Determine the (x, y) coordinate at the center of the cell enclosing the given text.  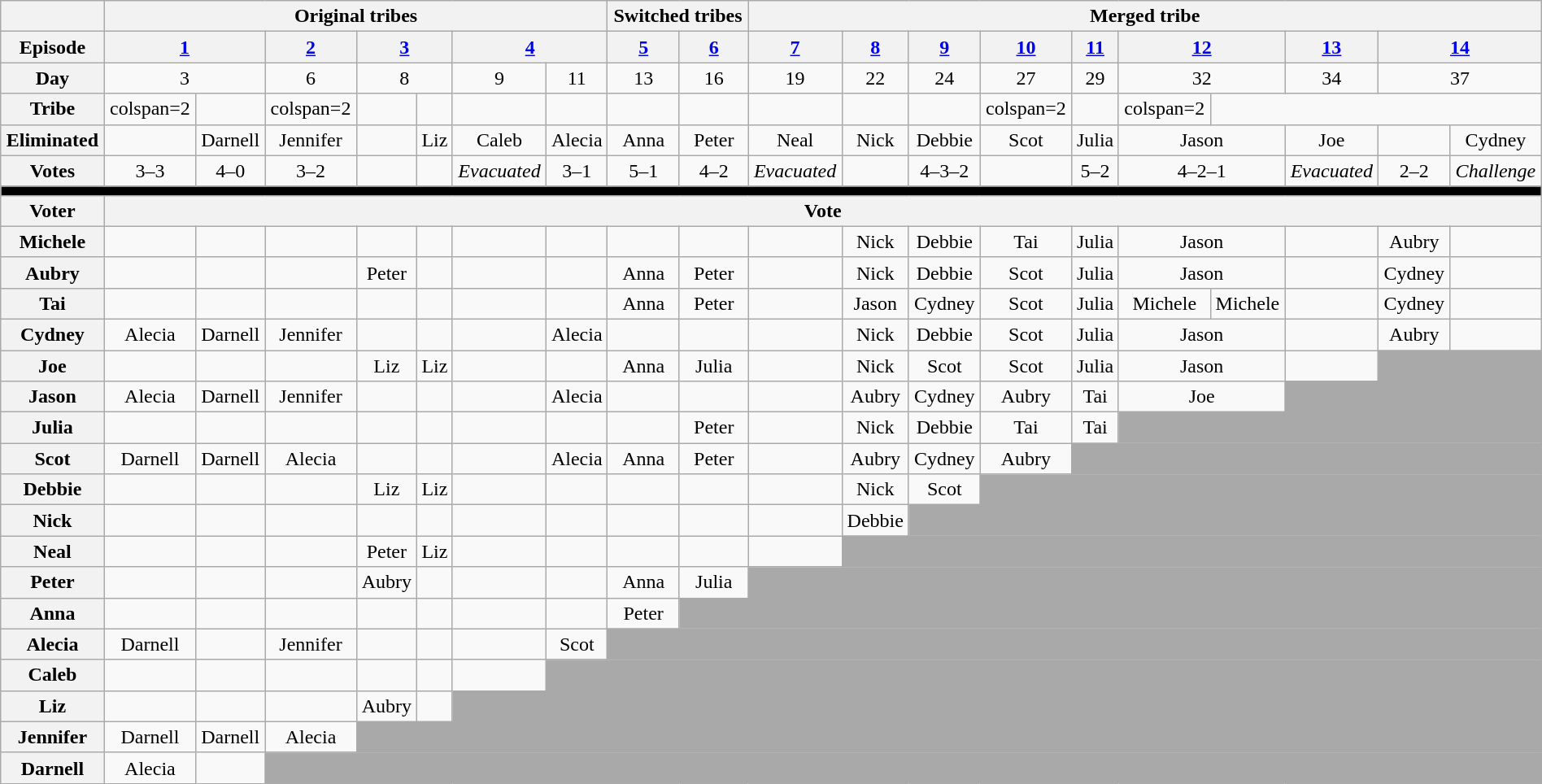
Original tribes (356, 16)
5–2 (1096, 171)
3–2 (311, 171)
34 (1332, 78)
4 (529, 47)
7 (795, 47)
Switched tribes (678, 16)
Eliminated (52, 140)
4–3–2 (944, 171)
Vote (823, 211)
4–2 (714, 171)
2–2 (1414, 171)
19 (795, 78)
Challenge (1496, 171)
24 (944, 78)
Day (52, 78)
5 (643, 47)
3–3 (150, 171)
27 (1026, 78)
32 (1201, 78)
2 (311, 47)
Merged tribe (1145, 16)
3–1 (577, 171)
12 (1201, 47)
Episode (52, 47)
37 (1460, 78)
4–2–1 (1201, 171)
1 (185, 47)
16 (714, 78)
Voter (52, 211)
5–1 (643, 171)
29 (1096, 78)
22 (875, 78)
Tribe (52, 109)
Votes (52, 171)
14 (1460, 47)
4–0 (231, 171)
10 (1026, 47)
